Determine the (X, Y) coordinate at the center of the cell enclosing the given text.  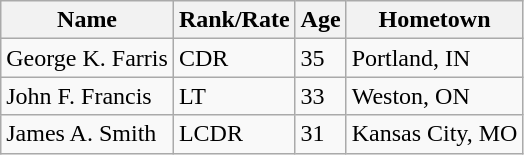
Name (88, 20)
Hometown (434, 20)
LCDR (234, 134)
LT (234, 96)
31 (320, 134)
James A. Smith (88, 134)
Age (320, 20)
John F. Francis (88, 96)
Kansas City, MO (434, 134)
33 (320, 96)
George K. Farris (88, 58)
CDR (234, 58)
Weston, ON (434, 96)
Portland, IN (434, 58)
35 (320, 58)
Rank/Rate (234, 20)
